Provide the [x, y] coordinate of the cell's center where the given text is located.  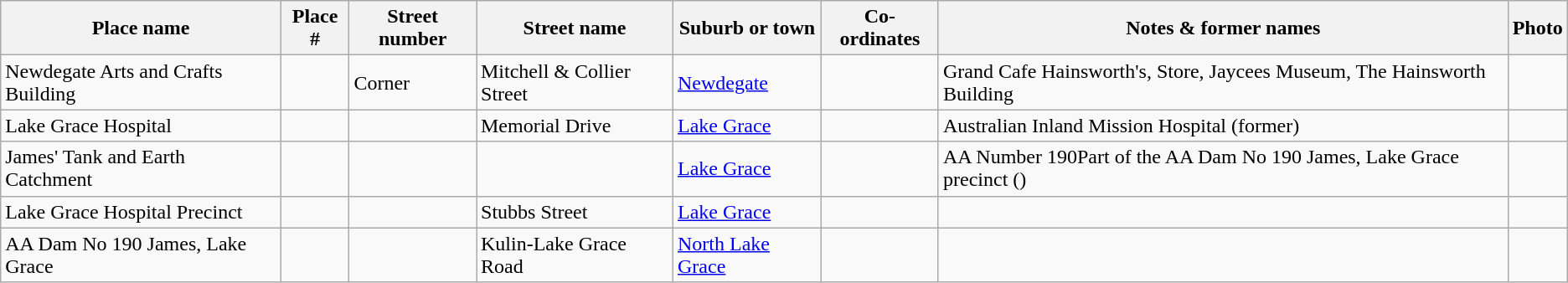
Street number [413, 28]
Place name [141, 28]
Newdegate Arts and Crafts Building [141, 82]
Kulin-Lake Grace Road [575, 255]
Mitchell & Collier Street [575, 82]
Grand Cafe Hainsworth's, Store, Jaycees Museum, The Hainsworth Building [1223, 82]
Suburb or town [747, 28]
AA Number 190Part of the AA Dam No 190 James, Lake Grace precinct () [1223, 169]
Lake Grace Hospital [141, 126]
Co-ordinates [879, 28]
Photo [1538, 28]
James' Tank and Earth Catchment [141, 169]
Place # [315, 28]
Stubbs Street [575, 212]
Australian Inland Mission Hospital (former) [1223, 126]
North Lake Grace [747, 255]
Corner [413, 82]
Newdegate [747, 82]
Memorial Drive [575, 126]
Notes & former names [1223, 28]
AA Dam No 190 James, Lake Grace [141, 255]
Street name [575, 28]
Lake Grace Hospital Precinct [141, 212]
